Output the [x, y] coordinate of the center of the cell containing the given text.  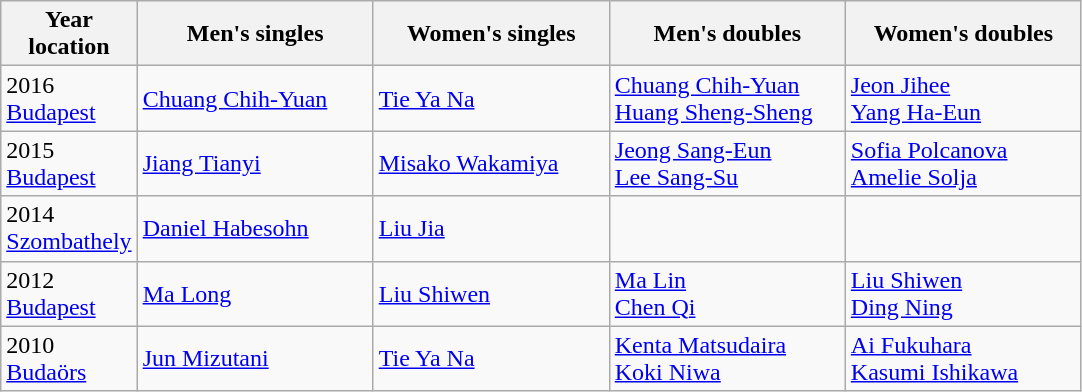
Daniel Habesohn [255, 228]
Women's singles [491, 34]
Liu Jia [491, 228]
Jun Mizutani [255, 358]
Ma Long [255, 294]
2016 Budapest [69, 98]
Liu Shiwen Ding Ning [963, 294]
2015 Budapest [69, 164]
Jiang Tianyi [255, 164]
Women's doubles [963, 34]
Sofia Polcanova Amelie Solja [963, 164]
Jeon Jihee Yang Ha-Eun [963, 98]
Chuang Chih-Yuan [255, 98]
Chuang Chih-Yuan Huang Sheng-Sheng [727, 98]
Men's doubles [727, 34]
Men's singles [255, 34]
Year location [69, 34]
2012 Budapest [69, 294]
Ai Fukuhara Kasumi Ishikawa [963, 358]
2010 Budaörs [69, 358]
Jeong Sang-Eun Lee Sang-Su [727, 164]
Kenta Matsudaira Koki Niwa [727, 358]
Liu Shiwen [491, 294]
Misako Wakamiya [491, 164]
2014 Szombathely [69, 228]
Ma Lin Chen Qi [727, 294]
